Find where the given text appears and provide that cell's center as (X, Y) coordinate. 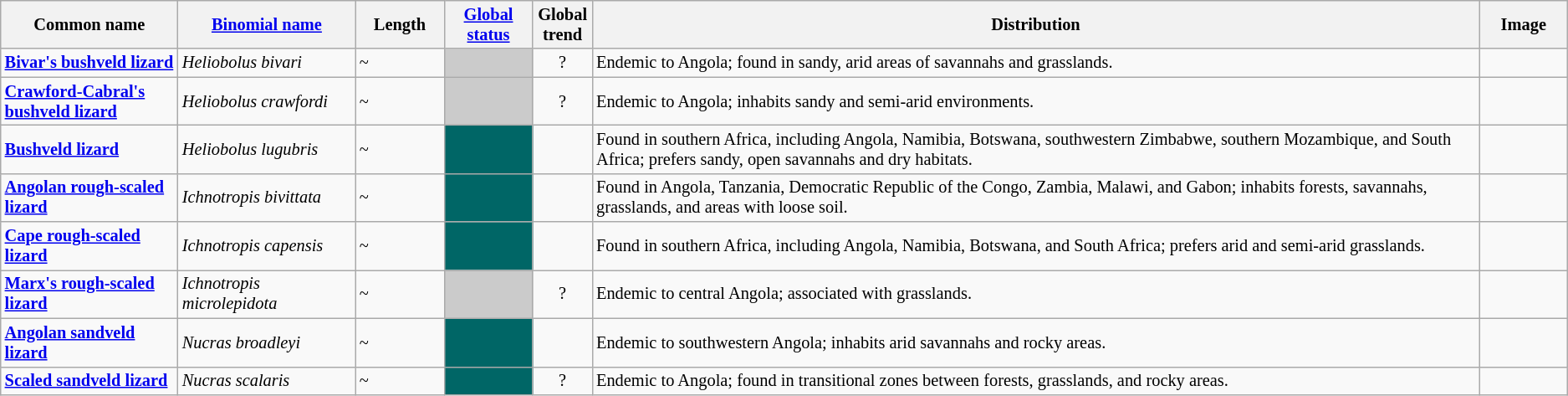
Angolan sandveld lizard (89, 342)
Distribution (1035, 24)
Ichnotropis bivittata (267, 198)
Common name (89, 24)
Endemic to central Angola; associated with grasslands. (1035, 294)
Binomial name (267, 24)
Scaled sandveld lizard (89, 381)
Heliobolus lugubris (267, 149)
Bivar's bushveld lizard (89, 63)
Length (400, 24)
Nucras broadleyi (267, 342)
Image (1524, 24)
Crawford-Cabral's bushveld lizard (89, 101)
Angolan rough-scaled lizard (89, 198)
Cape rough-scaled lizard (89, 246)
Ichnotropis capensis (267, 246)
Marx's rough-scaled lizard (89, 294)
Endemic to Angola; found in transitional zones between forests, grasslands, and rocky areas. (1035, 381)
Global trend (562, 24)
Endemic to Angola; inhabits sandy and semi-arid environments. (1035, 101)
Endemic to Angola; found in sandy, arid areas of savannahs and grasslands. (1035, 63)
Bushveld lizard (89, 149)
Ichnotropis microlepidota (267, 294)
Endemic to southwestern Angola; inhabits arid savannahs and rocky areas. (1035, 342)
Heliobolus bivari (267, 63)
Found in southern Africa, including Angola, Namibia, Botswana, and South Africa; prefers arid and semi-arid grasslands. (1035, 246)
Global status (488, 24)
Nucras scalaris (267, 381)
Heliobolus crawfordi (267, 101)
